Capture the cell that displays the provided text and extract its [x, y] central coordinate. 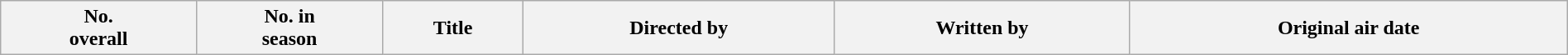
Title [453, 28]
No.overall [99, 28]
Directed by [678, 28]
No. inseason [289, 28]
Original air date [1348, 28]
Written by [982, 28]
